Find where the given text appears and provide that cell's center as [X, Y] coordinate. 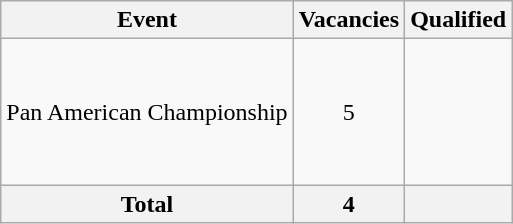
Event [147, 20]
Qualified [458, 20]
Pan American Championship [147, 112]
Total [147, 204]
Vacancies [349, 20]
4 [349, 204]
5 [349, 112]
